Identify which cell holds the provided text, then report its [X, Y] central coordinate. 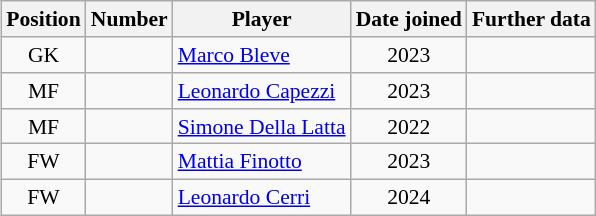
Number [130, 19]
Date joined [409, 19]
Mattia Finotto [262, 162]
Further data [532, 19]
Leonardo Capezzi [262, 91]
Player [262, 19]
Leonardo Cerri [262, 197]
Simone Della Latta [262, 126]
Marco Bleve [262, 55]
GK [43, 55]
2024 [409, 197]
Position [43, 19]
2022 [409, 126]
